Extract the [x, y] coordinate from the center of the cell holding the provided text.  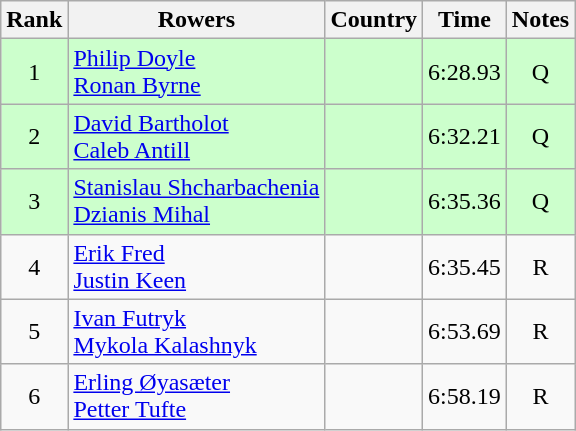
Stanislau ShcharbacheniaDzianis Mihal [196, 202]
6:32.21 [465, 136]
Rank [34, 20]
6:28.93 [465, 72]
4 [34, 266]
6:53.69 [465, 332]
Ivan FutrykMykola Kalashnyk [196, 332]
3 [34, 202]
Rowers [196, 20]
1 [34, 72]
David BartholotCaleb Antill [196, 136]
Philip DoyleRonan Byrne [196, 72]
6:58.19 [465, 396]
Erik FredJustin Keen [196, 266]
5 [34, 332]
6 [34, 396]
Notes [540, 20]
2 [34, 136]
6:35.45 [465, 266]
Country [374, 20]
Time [465, 20]
Erling ØyasæterPetter Tufte [196, 396]
6:35.36 [465, 202]
